Find where the given text appears and provide that cell's center as (X, Y) coordinate. 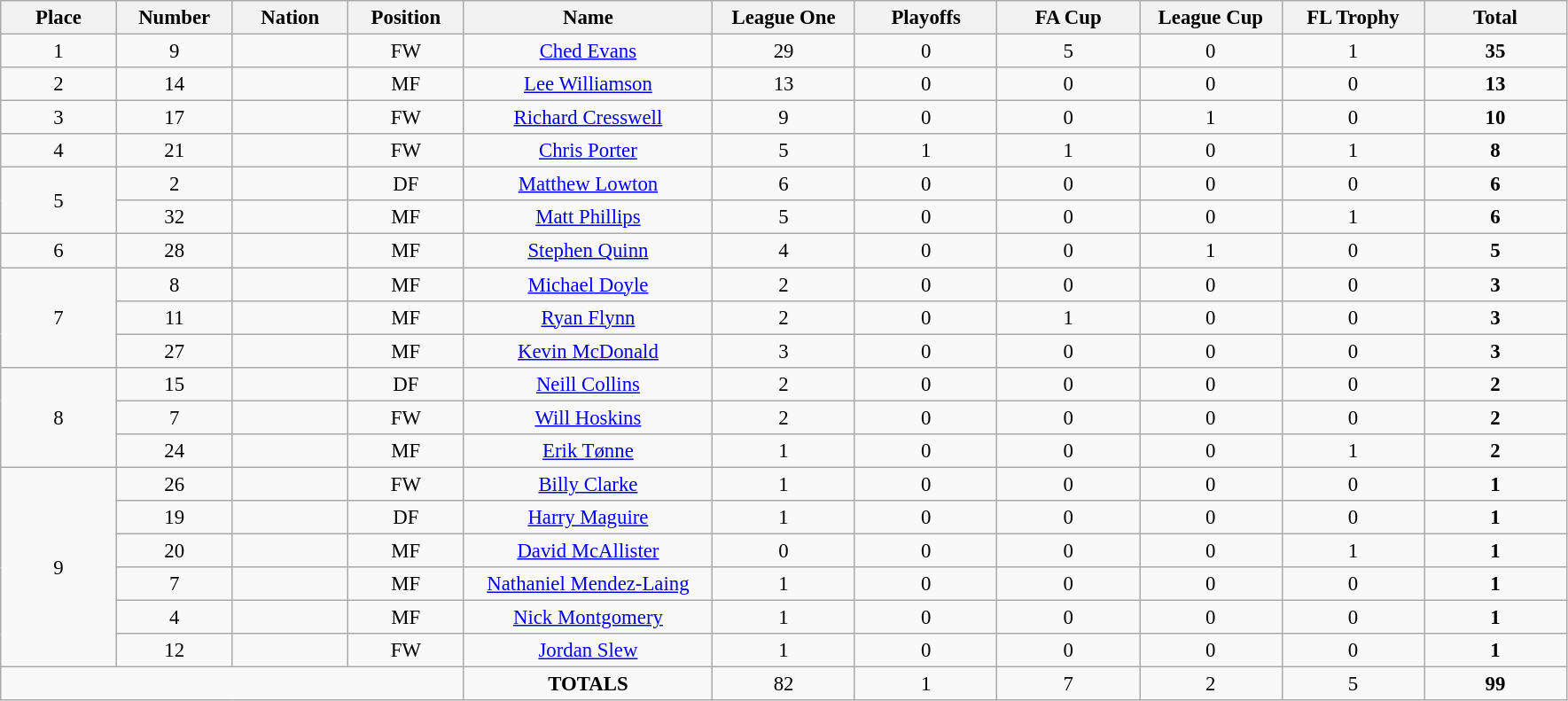
Ryan Flynn (589, 317)
35 (1496, 51)
Nathaniel Mendez-Laing (589, 584)
11 (174, 317)
Total (1496, 18)
32 (174, 217)
Matthew Lowton (589, 184)
Erik Tønne (589, 451)
27 (174, 351)
Michael Doyle (589, 284)
24 (174, 451)
14 (174, 84)
Nick Montgomery (589, 618)
82 (784, 684)
Kevin McDonald (589, 351)
99 (1496, 684)
Playoffs (925, 18)
Place (59, 18)
David McAllister (589, 550)
Position (406, 18)
Neill Collins (589, 384)
Richard Cresswell (589, 118)
Nation (291, 18)
Number (174, 18)
19 (174, 518)
Stephen Quinn (589, 251)
Chris Porter (589, 151)
Billy Clarke (589, 484)
Matt Phillips (589, 217)
Lee Williamson (589, 84)
17 (174, 118)
20 (174, 550)
15 (174, 384)
FL Trophy (1353, 18)
Ched Evans (589, 51)
FA Cup (1069, 18)
League One (784, 18)
Harry Maguire (589, 518)
29 (784, 51)
Jordan Slew (589, 650)
Name (589, 18)
21 (174, 151)
12 (174, 650)
TOTALS (589, 684)
Will Hoskins (589, 417)
10 (1496, 118)
26 (174, 484)
28 (174, 251)
League Cup (1211, 18)
